Identify which cell holds the provided text, then report its [x, y] central coordinate. 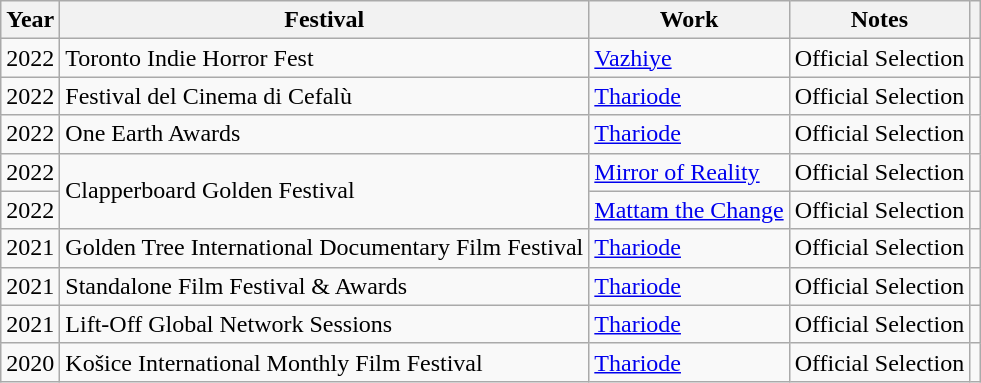
Work [689, 20]
Košice International Monthly Film Festival [324, 362]
Standalone Film Festival & Awards [324, 286]
Golden Tree International Documentary Film Festival [324, 248]
Toronto Indie Horror Fest [324, 58]
2020 [30, 362]
Notes [880, 20]
Lift-Off Global Network Sessions [324, 324]
Mattam the Change [689, 210]
Clapperboard Golden Festival [324, 191]
Mirror of Reality [689, 172]
Year [30, 20]
Festival [324, 20]
Festival del Cinema di Cefalù [324, 96]
One Earth Awards [324, 134]
Vazhiye [689, 58]
